Extract the [x, y] coordinate from the center of the cell holding the provided text.  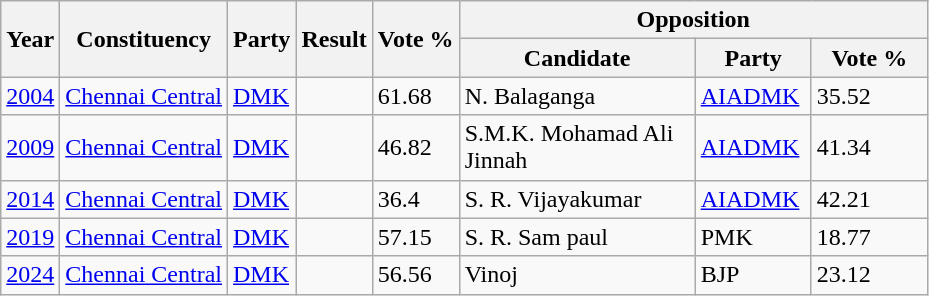
PMK [753, 237]
56.56 [416, 275]
35.52 [869, 96]
2009 [30, 148]
2014 [30, 199]
2004 [30, 96]
36.4 [416, 199]
61.68 [416, 96]
46.82 [416, 148]
18.77 [869, 237]
Year [30, 39]
BJP [753, 275]
2019 [30, 237]
N. Balaganga [577, 96]
S. R. Vijayakumar [577, 199]
Opposition [693, 20]
23.12 [869, 275]
Vinoj [577, 275]
41.34 [869, 148]
42.21 [869, 199]
Constituency [144, 39]
Candidate [577, 58]
2024 [30, 275]
Result [334, 39]
S.M.K. Mohamad Ali Jinnah [577, 148]
57.15 [416, 237]
S. R. Sam paul [577, 237]
